Determine the (x, y) coordinate at the center of the cell enclosing the given text.  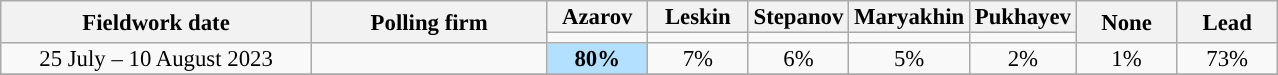
Maryakhin (910, 17)
2% (1022, 59)
80% (598, 59)
Fieldwork date (156, 22)
1% (1126, 59)
Polling firm (429, 22)
Lead (1228, 22)
5% (910, 59)
Stepanov (798, 17)
Azarov (598, 17)
7% (698, 59)
25 July – 10 August 2023 (156, 59)
Leskin (698, 17)
Pukhayev (1022, 17)
73% (1228, 59)
6% (798, 59)
None (1126, 22)
